Scan for the cell matching the given text and deliver its [X, Y] coordinate at center. 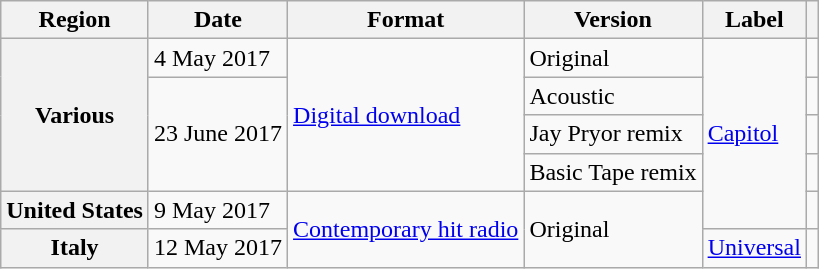
Region [75, 20]
4 May 2017 [218, 58]
Version [613, 20]
Digital download [406, 115]
12 May 2017 [218, 248]
Contemporary hit radio [406, 229]
Various [75, 115]
Label [754, 20]
Capitol [754, 134]
Italy [75, 248]
United States [75, 210]
Date [218, 20]
Jay Pryor remix [613, 134]
Acoustic [613, 96]
9 May 2017 [218, 210]
Universal [754, 248]
Format [406, 20]
Basic Tape remix [613, 172]
23 June 2017 [218, 134]
